Identify which cell holds the provided text, then report its [X, Y] central coordinate. 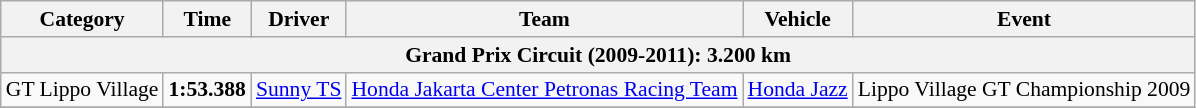
1:53.388 [206, 90]
Event [1024, 19]
Team [544, 19]
Time [206, 19]
Grand Prix Circuit (2009-2011): 3.200 km [598, 55]
Honda Jakarta Center Petronas Racing Team [544, 90]
Honda Jazz [797, 90]
Category [82, 19]
Vehicle [797, 19]
GT Lippo Village [82, 90]
Driver [299, 19]
Sunny TS [299, 90]
Lippo Village GT Championship 2009 [1024, 90]
